Identify which cell holds the provided text, then report its (X, Y) central coordinate. 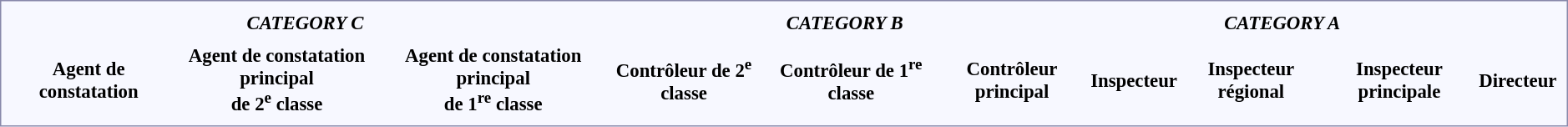
Agent de constatation principal de 2e classe (276, 80)
CATEGORY C (306, 23)
Contrôleur de 1re classe (851, 80)
Inspecteur (1134, 80)
Inspecteur principale (1399, 80)
Agent de constatation (89, 80)
Directeur (1518, 80)
Contrôleur principal (1012, 80)
Contrôleur de 2e classe (684, 80)
Agent de constatation principal de 1re classe (493, 80)
Inspecteur régional (1251, 80)
CATEGORY A (1282, 23)
CATEGORY B (845, 23)
